Identify which cell holds the provided text, then report its [x, y] central coordinate. 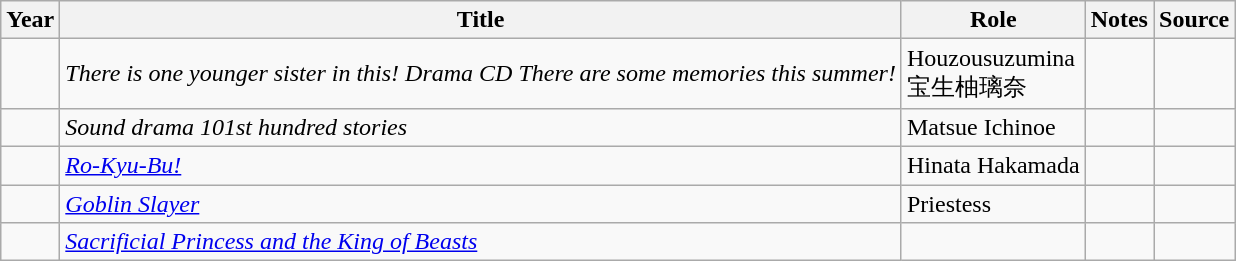
Year [30, 20]
Matsue Ichinoe [993, 127]
Priestess [993, 203]
Hinata Hakamada [993, 165]
Goblin Slayer [481, 203]
Ro-Kyu-Bu! [481, 165]
Sacrificial Princess and the King of Beasts [481, 242]
Sound drama 101st hundred stories [481, 127]
Title [481, 20]
There is one younger sister in this! Drama CD There are some memories this summer! [481, 74]
Houzousuzumina宝生柚璃奈 [993, 74]
Role [993, 20]
Notes [1119, 20]
Source [1194, 20]
